Capture the cell that displays the provided text and extract its (X, Y) central coordinate. 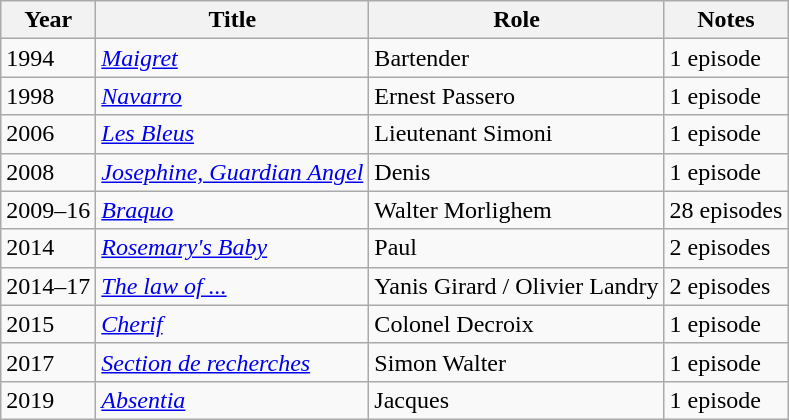
Title (232, 20)
Ernest Passero (516, 96)
Maigret (232, 58)
Role (516, 20)
Jacques (516, 400)
Section de recherches (232, 362)
Denis (516, 172)
Josephine, Guardian Angel (232, 172)
Paul (516, 248)
Colonel Decroix (516, 324)
Lieutenant Simoni (516, 134)
Bartender (516, 58)
2017 (48, 362)
1998 (48, 96)
Simon Walter (516, 362)
Rosemary's Baby (232, 248)
Navarro (232, 96)
Cherif (232, 324)
28 episodes (726, 210)
2019 (48, 400)
Notes (726, 20)
Year (48, 20)
2006 (48, 134)
Walter Morlighem (516, 210)
Absentia (232, 400)
1994 (48, 58)
Yanis Girard / Olivier Landry (516, 286)
Braquo (232, 210)
Les Bleus (232, 134)
2009–16 (48, 210)
2015 (48, 324)
2014–17 (48, 286)
2008 (48, 172)
The law of ... (232, 286)
2014 (48, 248)
